Search for the cell housing the specified text and yield its [x, y] center coordinate. 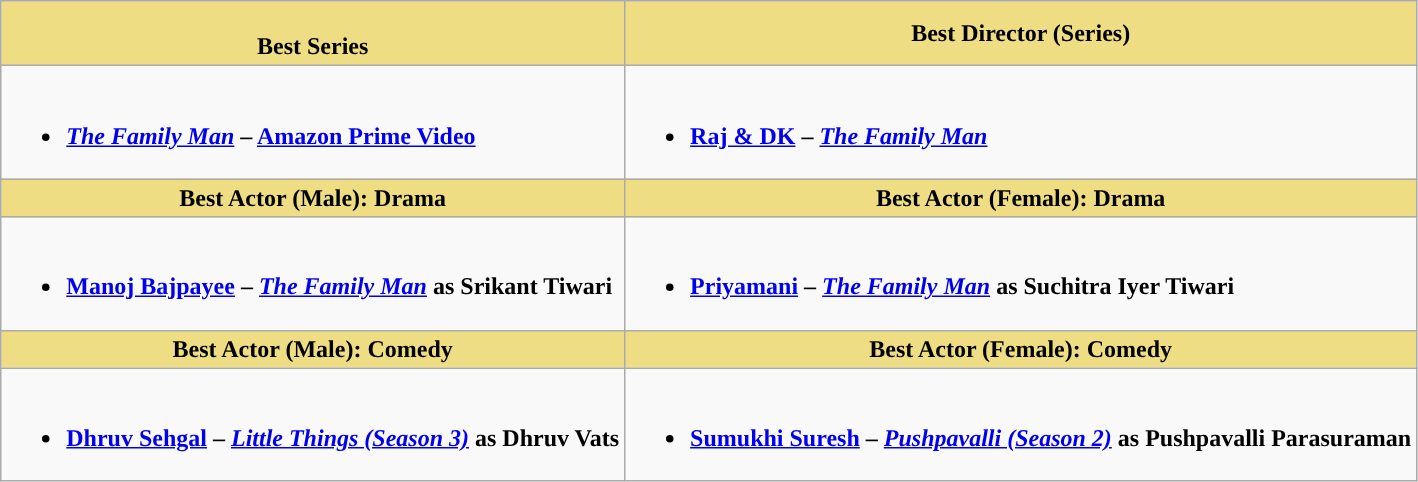
Best Actor (Female): Comedy [1021, 349]
Best Actor (Male): Comedy [313, 349]
Dhruv Sehgal – Little Things (Season 3) as Dhruv Vats [313, 424]
Best Actor (Female): Drama [1021, 198]
Best Series [313, 34]
Best Actor (Male): Drama [313, 198]
Sumukhi Suresh – Pushpavalli (Season 2) as Pushpavalli Parasuraman [1021, 424]
Manoj Bajpayee – The Family Man as Srikant Tiwari [313, 274]
Raj & DK – The Family Man [1021, 122]
The Family Man – Amazon Prime Video [313, 122]
Best Director (Series) [1021, 34]
Priyamani – The Family Man as Suchitra Iyer Tiwari [1021, 274]
